Return the [x, y] coordinate for the center point of the cell that contains the specified text.  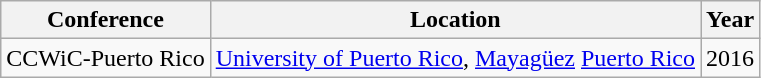
Year [730, 20]
Location [455, 20]
Conference [106, 20]
2016 [730, 58]
CCWiC-Puerto Rico [106, 58]
University of Puerto Rico, Mayagüez Puerto Rico [455, 58]
